Extract the [x, y] coordinate from the center of the cell holding the provided text.  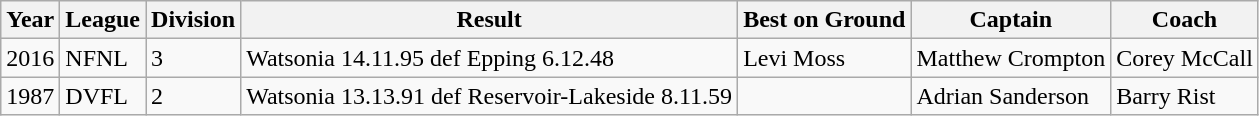
Watsonia 14.11.95 def Epping 6.12.48 [490, 58]
Result [490, 20]
NFNL [103, 58]
Best on Ground [824, 20]
3 [194, 58]
2016 [30, 58]
Matthew Crompton [1011, 58]
Watsonia 13.13.91 def Reservoir-Lakeside 8.11.59 [490, 96]
Corey McCall [1185, 58]
DVFL [103, 96]
Coach [1185, 20]
Levi Moss [824, 58]
Division [194, 20]
Barry Rist [1185, 96]
1987 [30, 96]
Captain [1011, 20]
Year [30, 20]
Adrian Sanderson [1011, 96]
League [103, 20]
2 [194, 96]
